Output the [X, Y] coordinate of the center of the cell containing the given text.  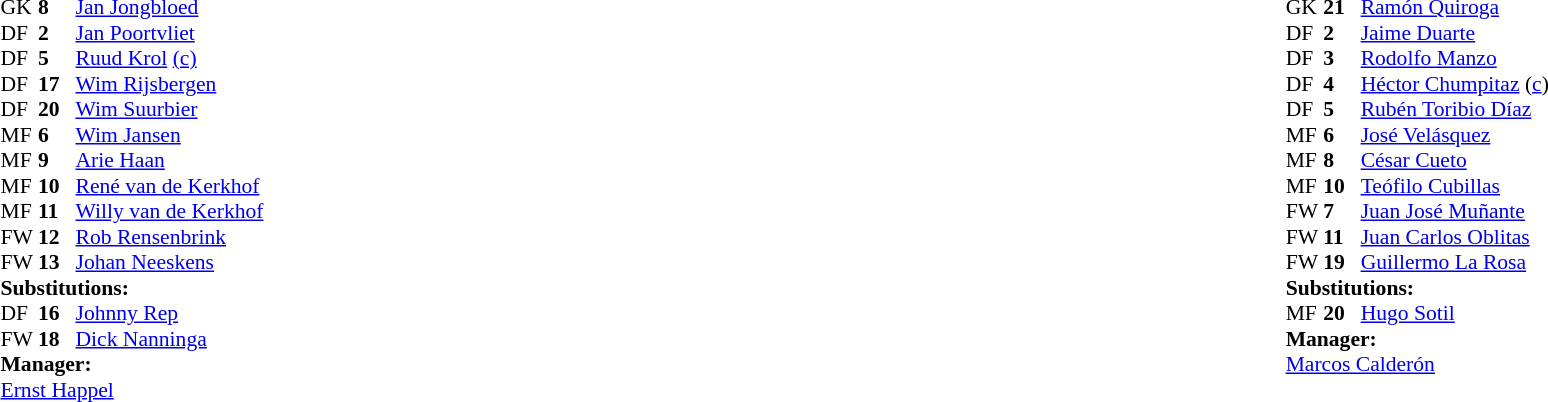
Manager: [132, 365]
Substitutions: [132, 288]
17 [57, 84]
Wim Suurbier [170, 109]
13 [57, 263]
Dick Nanninga [170, 339]
Jan Poortvliet [170, 33]
7 [1342, 211]
19 [1342, 263]
Wim Rijsbergen [170, 84]
Johan Neeskens [170, 263]
Johnny Rep [170, 313]
Rob Rensenbrink [170, 237]
8 [1342, 161]
16 [57, 313]
Wim Jansen [170, 135]
Arie Haan [170, 161]
Ruud Krol (c) [170, 59]
4 [1342, 84]
18 [57, 339]
René van de Kerkhof [170, 186]
12 [57, 237]
3 [1342, 59]
Willy van de Kerkhof [170, 211]
9 [57, 161]
